From the cell containing the given text, extract its center point as (X, Y) coordinate. 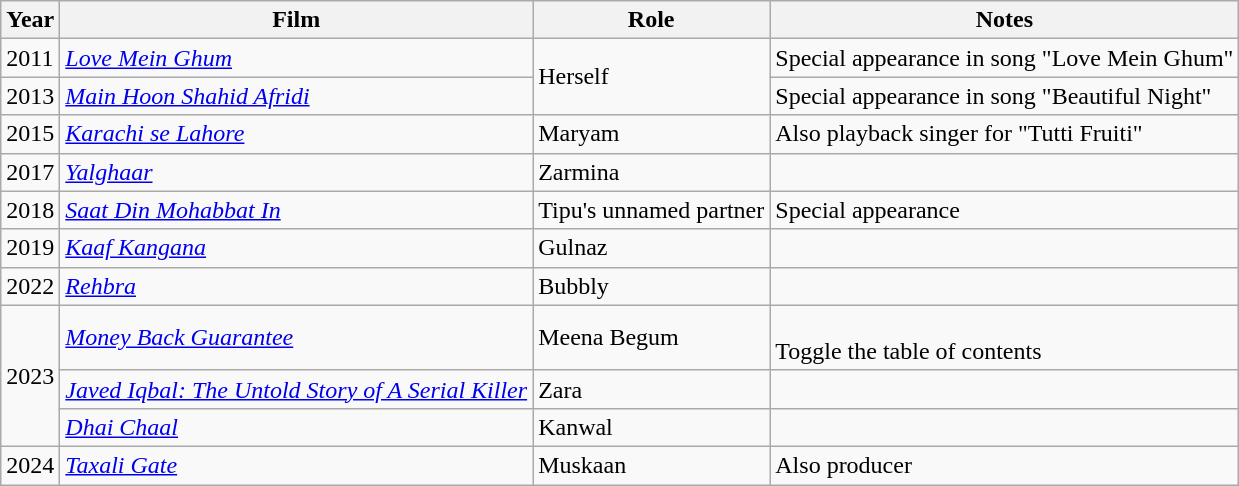
2024 (30, 465)
Taxali Gate (296, 465)
Kaaf Kangana (296, 248)
Film (296, 20)
Bubbly (652, 286)
Year (30, 20)
Muskaan (652, 465)
2013 (30, 96)
Special appearance in song "Beautiful Night" (1004, 96)
Dhai Chaal (296, 427)
Gulnaz (652, 248)
Love Mein Ghum (296, 58)
2015 (30, 134)
Rehbra (296, 286)
2023 (30, 376)
Karachi se Lahore (296, 134)
Saat Din Mohabbat In (296, 210)
Meena Begum (652, 338)
Money Back Guarantee (296, 338)
Javed Iqbal: The Untold Story of A Serial Killer (296, 389)
Herself (652, 77)
Special appearance (1004, 210)
Special appearance in song "Love Mein Ghum" (1004, 58)
2011 (30, 58)
2017 (30, 172)
Role (652, 20)
Zara (652, 389)
Kanwal (652, 427)
Yalghaar (296, 172)
Zarmina (652, 172)
Toggle the table of contents (1004, 338)
Maryam (652, 134)
Also playback singer for "Tutti Fruiti" (1004, 134)
Notes (1004, 20)
2019 (30, 248)
2018 (30, 210)
Tipu's unnamed partner (652, 210)
Main Hoon Shahid Afridi (296, 96)
Also producer (1004, 465)
2022 (30, 286)
